Return the [X, Y] coordinate for the center point of the cell that contains the specified text.  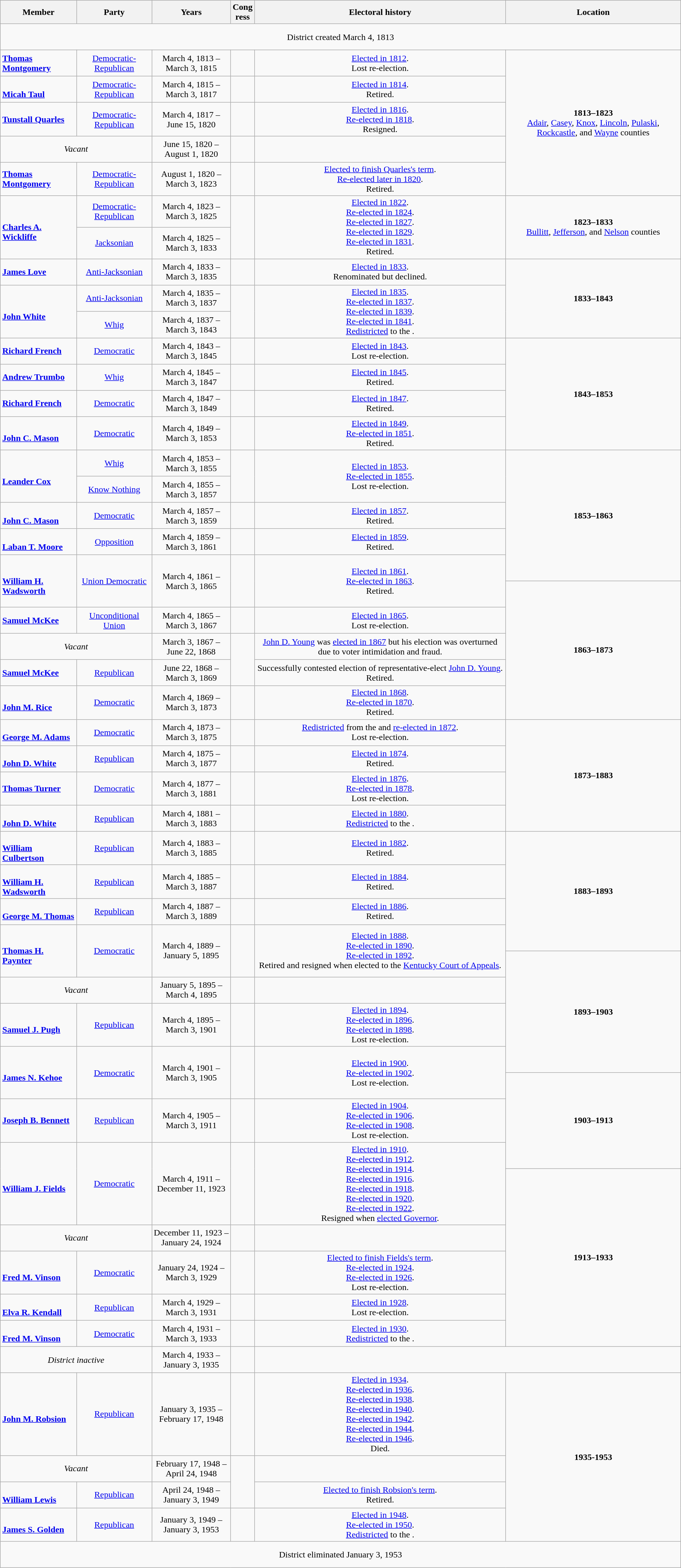
March 4, 1849 –March 3, 1853 [191, 433]
March 4, 1889 –January 5, 1895 [191, 951]
1913–1933 [593, 1258]
Opposition [114, 542]
March 4, 1929 –March 3, 1931 [191, 1308]
Congress [243, 12]
Location [593, 12]
Electoral history [380, 12]
March 4, 1869 –March 3, 1873 [191, 703]
Elected in 1874.Retired. [380, 759]
District inactive [76, 1360]
Elva R. Kendall [39, 1308]
March 4, 1833 –March 3, 1835 [191, 272]
John D. Young was elected in 1867 but his election was overturned due to voter intimidation and fraud. [380, 646]
January 5, 1895 –March 4, 1895 [191, 990]
Redistricted from the and re-elected in 1872.Lost re-election. [380, 732]
February 17, 1948 –April 24, 1948 [191, 1469]
Elected in 1833.Renominated but declined. [380, 272]
March 4, 1901 –March 3, 1905 [191, 1072]
1893–1903 [593, 1011]
Elected in 1876.Re-elected in 1878.Lost re-election. [380, 788]
March 4, 1815 –March 3, 1817 [191, 89]
Elected in 1847.Retired. [380, 403]
Elected in 1814.Retired. [380, 89]
James S. Golden [39, 1525]
Elected in 1888.Re-elected in 1890.Re-elected in 1892.Retired and resigned when elected to the Kentucky Court of Appeals. [380, 951]
March 4, 1933 –January 3, 1935 [191, 1360]
James N. Kehoe [39, 1072]
December 11, 1923 –January 24, 1924 [191, 1238]
March 4, 1883 –March 3, 1885 [191, 848]
Leander Cox [39, 476]
Elected in 1835.Re-elected in 1837.Re-elected in 1839.Re-elected in 1841.Redistricted to the . [380, 311]
April 24, 1948 –January 3, 1949 [191, 1495]
Elected in 1853.Re-elected in 1855.Lost re-election. [380, 476]
March 4, 1835 –March 3, 1837 [191, 298]
Charles A. Wickliffe [39, 227]
1833–1843 [593, 298]
March 4, 1859 –March 3, 1861 [191, 542]
March 4, 1845 –March 3, 1847 [191, 377]
March 4, 1911 –December 11, 1923 [191, 1184]
Elected in 1859.Retired. [380, 542]
March 4, 1857 –March 3, 1859 [191, 516]
1903–1913 [593, 1121]
March 4, 1855 –March 3, 1857 [191, 489]
Joseph B. Bennett [39, 1121]
Elected in 1904.Re-elected in 1906.Re-elected in 1908.Lost re-election. [380, 1121]
Years [191, 12]
Member [39, 12]
1823–1833Bullitt, Jefferson, and Nelson counties [593, 227]
George M. Thomas [39, 911]
Tunstall Quarles [39, 119]
March 4, 1931 –March 3, 1933 [191, 1334]
Micah Taul [39, 89]
March 4, 1825 –March 3, 1833 [191, 243]
March 4, 1895 –March 3, 1901 [191, 1024]
Elected in 1900.Re-elected in 1902.Lost re-election. [380, 1072]
June 22, 1868 –March 3, 1869 [191, 673]
Successfully contested election of representative-elect John D. Young.Retired. [380, 673]
Elected in 1886.Retired. [380, 911]
March 4, 1847 –March 3, 1849 [191, 403]
Elected to finish Quarles's term.Re-elected later in 1820.Retired. [380, 179]
March 4, 1865 –March 3, 1867 [191, 620]
Elected in 1882.Retired. [380, 848]
June 15, 1820 –August 1, 1820 [191, 149]
Elected in 1884.Retired. [380, 881]
1813–1823Adair, Casey, Knox, Lincoln, Pulaski, Rockcastle, and Wayne counties [593, 123]
1935-1953 [593, 1457]
March 4, 1885 –March 3, 1887 [191, 881]
March 4, 1853 –March 3, 1855 [191, 463]
Elected in 1812.Lost re-election. [380, 63]
1883–1893 [593, 891]
March 4, 1881 –March 3, 1883 [191, 818]
Elected in 1845.Retired. [380, 377]
Elected in 1880.Redistricted to the . [380, 818]
March 4, 1813 –March 3, 1815 [191, 63]
Elected to finish Fields's term.Re-elected in 1924.Re-elected in 1926.Lost re-election. [380, 1273]
Elected in 1934.Re-elected in 1936.Re-elected in 1938.Re-elected in 1940.Re-elected in 1942.Re-elected in 1944.Re-elected in 1946.Died. [380, 1414]
1843–1853 [593, 394]
William Culbertson [39, 848]
March 4, 1873 –March 3, 1875 [191, 732]
January 3, 1949 –January 3, 1953 [191, 1525]
January 3, 1935 –February 17, 1948 [191, 1414]
Elected in 1861.Re-elected in 1863.Retired. [380, 581]
James Love [39, 272]
March 3, 1867 –June 22, 1868 [191, 646]
Elected in 1930.Redistricted to the . [380, 1334]
Elected in 1894.Re-elected in 1896.Re-elected in 1898.Lost re-election. [380, 1024]
August 1, 1820 –March 3, 1823 [191, 179]
John White [39, 311]
Elected in 1948.Re-elected in 1950.Redistricted to the . [380, 1525]
Samuel J. Pugh [39, 1024]
Elected to finish Robsion's term.Retired. [380, 1495]
Elected in 1857.Retired. [380, 516]
1873–1883 [593, 775]
January 24, 1924 –March 3, 1929 [191, 1273]
March 4, 1861 –March 3, 1865 [191, 581]
Laban T. Moore [39, 542]
District created March 4, 1813 [340, 37]
Elected in 1928.Lost re-election. [380, 1308]
William Lewis [39, 1495]
March 4, 1905 –March 3, 1911 [191, 1121]
John M. Robsion [39, 1414]
March 4, 1823 –March 3, 1825 [191, 212]
Elected in 1849.Re-elected in 1851.Retired. [380, 433]
Union Democratic [114, 581]
March 4, 1837 –March 3, 1843 [191, 325]
Elected in 1816.Re-elected in 1818.Resigned. [380, 119]
Elected in 1843.Lost re-election. [380, 351]
March 4, 1875 –March 3, 1877 [191, 759]
George M. Adams [39, 732]
March 4, 1887 –March 3, 1889 [191, 911]
William J. Fields [39, 1184]
March 4, 1817 –June 15, 1820 [191, 119]
Know Nothing [114, 489]
Jacksonian [114, 243]
Elected in 1865.Lost re-election. [380, 620]
Andrew Trumbo [39, 377]
Elected in 1868.Re-elected in 1870.Retired. [380, 703]
Thomas Turner [39, 788]
1863–1873 [593, 650]
March 4, 1843 –March 3, 1845 [191, 351]
Unconditional Union [114, 620]
Elected in 1822.Re-elected in 1824.Re-elected in 1827.Re-elected in 1829.Re-elected in 1831.Retired. [380, 227]
1853–1863 [593, 516]
John M. Rice [39, 703]
March 4, 1877 –March 3, 1881 [191, 788]
Party [114, 12]
District eliminated January 3, 1953 [340, 1555]
Thomas H. Paynter [39, 951]
